Capture the cell that displays the provided text and extract its (X, Y) central coordinate. 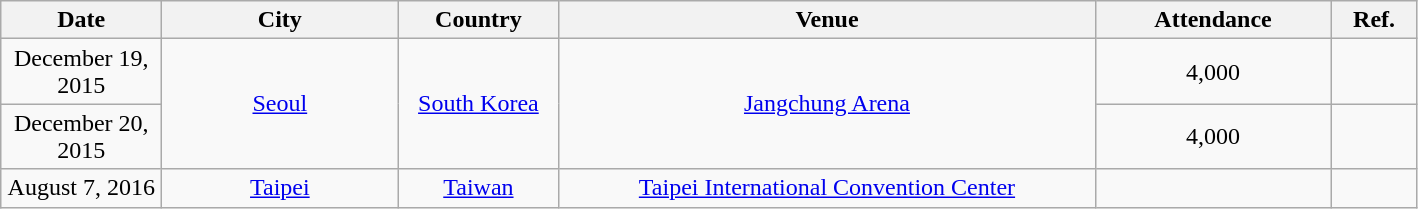
Jangchung Arena (827, 104)
Seoul (280, 104)
Taipei International Convention Center (827, 188)
Ref. (1374, 20)
Date (82, 20)
August 7, 2016 (82, 188)
Taiwan (478, 188)
City (280, 20)
Attendance (1213, 20)
December 20, 2015 (82, 136)
December 19, 2015 (82, 72)
South Korea (478, 104)
Country (478, 20)
Venue (827, 20)
Taipei (280, 188)
